Output the [x, y] coordinate of the center of the cell containing the given text.  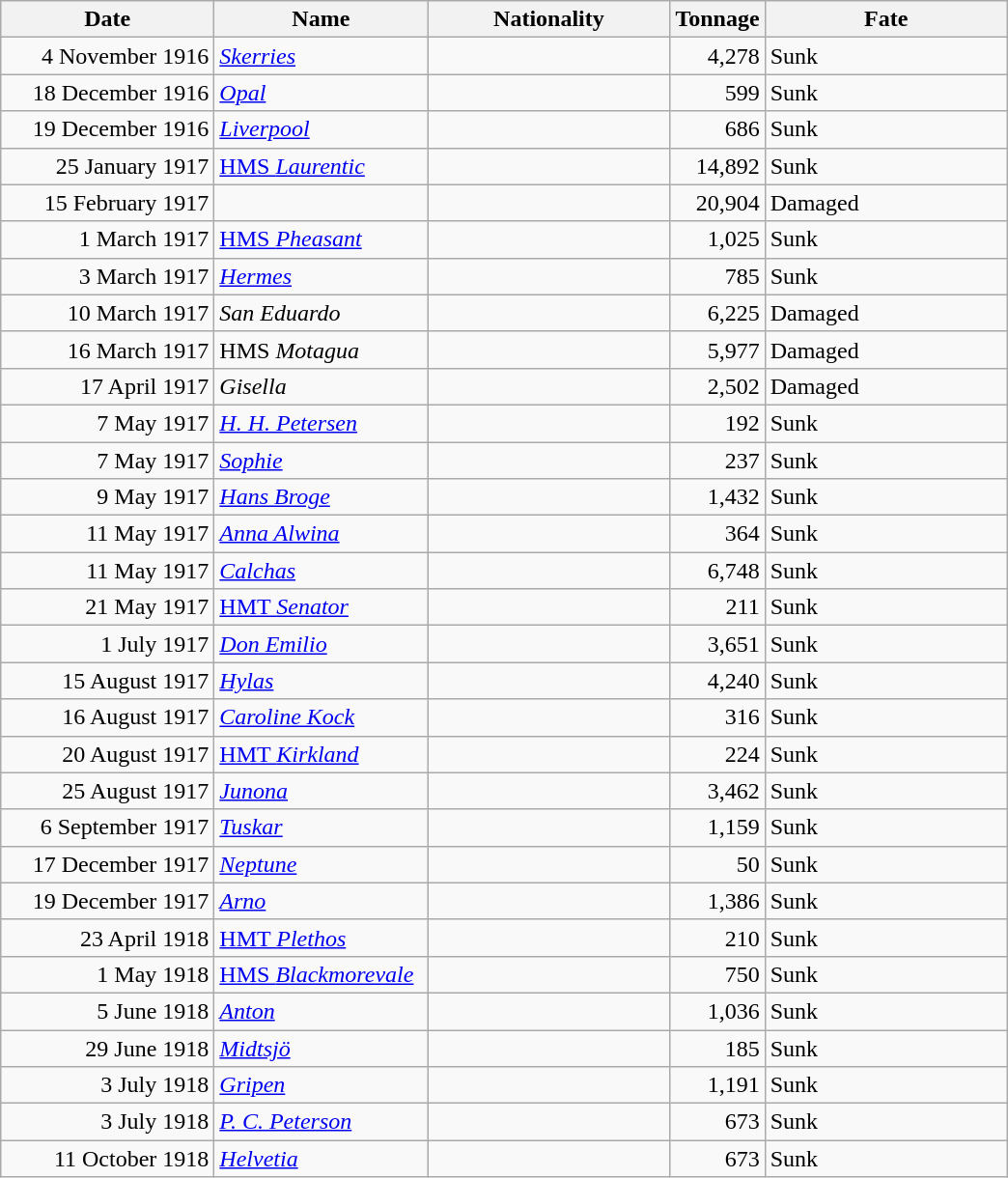
316 [717, 717]
211 [717, 607]
Don Emilio [321, 644]
Hermes [321, 276]
4,240 [717, 681]
25 January 1917 [108, 166]
Gisella [321, 386]
50 [717, 864]
Name [321, 19]
3,651 [717, 644]
10 March 1917 [108, 313]
Skerries [321, 56]
192 [717, 423]
Fate [886, 19]
Helvetia [321, 1159]
HMS Pheasant [321, 239]
6,225 [717, 313]
20 August 1917 [108, 754]
Opal [321, 93]
P. C. Peterson [321, 1122]
HMT Kirkland [321, 754]
599 [717, 93]
6 September 1917 [108, 827]
16 August 1917 [108, 717]
1,191 [717, 1085]
9 May 1917 [108, 497]
Anna Alwina [321, 534]
HMS Laurentic [321, 166]
1,036 [717, 1011]
Hylas [321, 681]
364 [717, 534]
1,432 [717, 497]
HMT Plethos [321, 938]
14,892 [717, 166]
16 March 1917 [108, 350]
Caroline Kock [321, 717]
4,278 [717, 56]
210 [717, 938]
25 August 1917 [108, 791]
19 December 1916 [108, 129]
Hans Broge [321, 497]
6,748 [717, 571]
3 March 1917 [108, 276]
11 October 1918 [108, 1159]
Liverpool [321, 129]
3,462 [717, 791]
15 February 1917 [108, 203]
Junona [321, 791]
Anton [321, 1011]
Midtsjö [321, 1048]
224 [717, 754]
H. H. Petersen [321, 423]
20,904 [717, 203]
17 April 1917 [108, 386]
237 [717, 461]
San Eduardo [321, 313]
1 May 1918 [108, 974]
1 March 1917 [108, 239]
Neptune [321, 864]
686 [717, 129]
750 [717, 974]
1 July 1917 [108, 644]
Arno [321, 901]
19 December 1917 [108, 901]
29 June 1918 [108, 1048]
18 December 1916 [108, 93]
HMS Blackmorevale [321, 974]
Date [108, 19]
4 November 1916 [108, 56]
Sophie [321, 461]
Gripen [321, 1085]
21 May 1917 [108, 607]
Calchas [321, 571]
5,977 [717, 350]
1,159 [717, 827]
Tuskar [321, 827]
2,502 [717, 386]
Nationality [548, 19]
1,386 [717, 901]
Tonnage [717, 19]
185 [717, 1048]
HMT Senator [321, 607]
1,025 [717, 239]
23 April 1918 [108, 938]
15 August 1917 [108, 681]
17 December 1917 [108, 864]
785 [717, 276]
5 June 1918 [108, 1011]
HMS Motagua [321, 350]
